Pinpoint the cell where the given text exists, returning its (X, Y) midpoint coordinate. 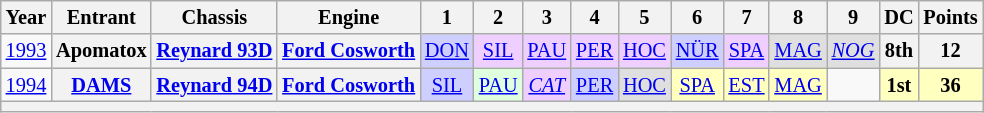
DON (447, 51)
Reynard 94D (214, 85)
6 (698, 17)
9 (854, 17)
NÜR (698, 51)
Reynard 93D (214, 51)
4 (594, 17)
5 (644, 17)
1993 (26, 51)
DAMS (101, 85)
8th (898, 51)
DC (898, 17)
EST (747, 85)
CAT (546, 85)
12 (951, 51)
Year (26, 17)
Engine (348, 17)
1st (898, 85)
1 (447, 17)
NOG (854, 51)
Entrant (101, 17)
2 (498, 17)
Points (951, 17)
1994 (26, 85)
7 (747, 17)
36 (951, 85)
3 (546, 17)
Chassis (214, 17)
8 (798, 17)
Apomatox (101, 51)
